For the text-containing cell, return its midpoint in (x, y) coordinate format. 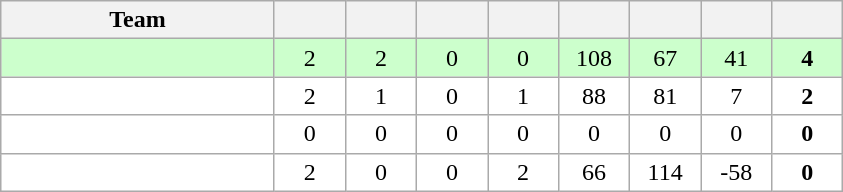
81 (666, 96)
Team (138, 20)
66 (594, 172)
67 (666, 58)
-58 (736, 172)
114 (666, 172)
108 (594, 58)
7 (736, 96)
41 (736, 58)
88 (594, 96)
4 (808, 58)
